Capture the cell that displays the provided text and extract its (x, y) central coordinate. 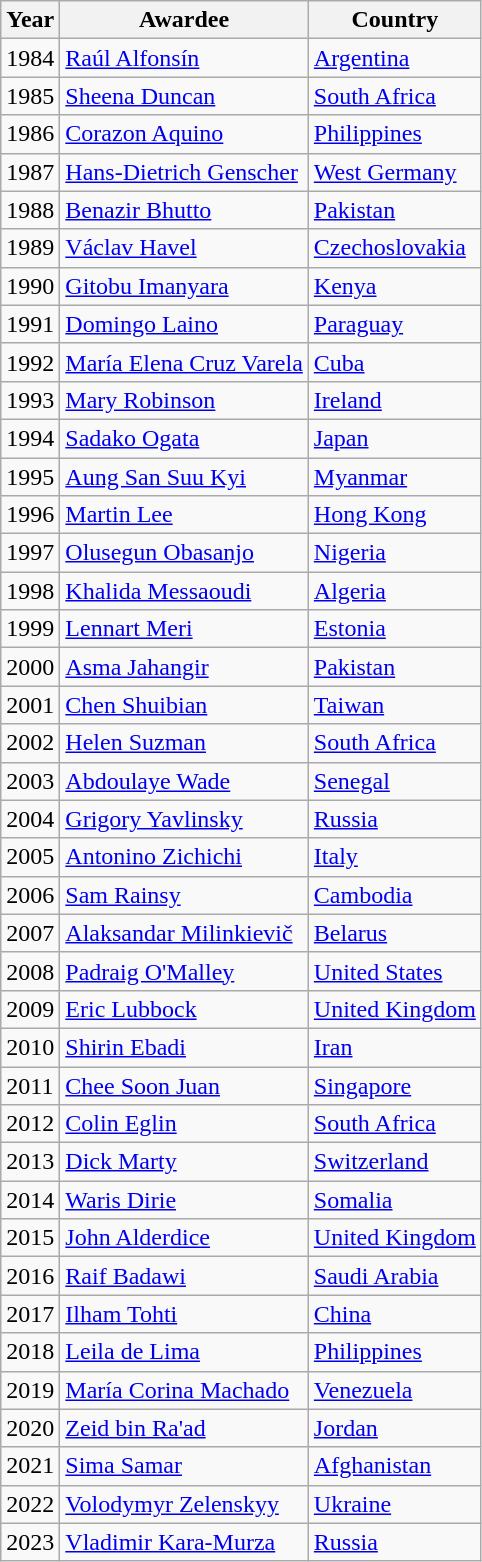
1995 (30, 477)
Václav Havel (184, 248)
1986 (30, 134)
2015 (30, 1238)
1994 (30, 438)
1992 (30, 362)
María Corina Machado (184, 1390)
Singapore (394, 1085)
2002 (30, 743)
2001 (30, 705)
Estonia (394, 629)
1996 (30, 515)
Gitobu Imanyara (184, 286)
Taiwan (394, 705)
Jordan (394, 1428)
Eric Lubbock (184, 1009)
West Germany (394, 172)
Dick Marty (184, 1162)
Asma Jahangir (184, 667)
2017 (30, 1314)
Afghanistan (394, 1466)
Sam Rainsy (184, 895)
Somalia (394, 1200)
Venezuela (394, 1390)
Cambodia (394, 895)
2013 (30, 1162)
Waris Dirie (184, 1200)
Argentina (394, 58)
Benazir Bhutto (184, 210)
Khalida Messaoudi (184, 591)
Raif Badawi (184, 1276)
2019 (30, 1390)
United States (394, 971)
Mary Robinson (184, 400)
1993 (30, 400)
Raúl Alfonsín (184, 58)
Nigeria (394, 553)
1991 (30, 324)
1984 (30, 58)
2004 (30, 819)
1990 (30, 286)
Alaksandar Milinkievič (184, 933)
2012 (30, 1124)
Italy (394, 857)
1988 (30, 210)
Ireland (394, 400)
Zeid bin Ra'ad (184, 1428)
1997 (30, 553)
2021 (30, 1466)
María Elena Cruz Varela (184, 362)
Chen Shuibian (184, 705)
Shirin Ebadi (184, 1047)
Sheena Duncan (184, 96)
Antonino Zichichi (184, 857)
Padraig O'Malley (184, 971)
Country (394, 20)
Cuba (394, 362)
Helen Suzman (184, 743)
Belarus (394, 933)
2008 (30, 971)
Vladimir Kara-Murza (184, 1542)
Paraguay (394, 324)
China (394, 1314)
2003 (30, 781)
Colin Eglin (184, 1124)
Leila de Lima (184, 1352)
2023 (30, 1542)
2020 (30, 1428)
Saudi Arabia (394, 1276)
Senegal (394, 781)
1998 (30, 591)
1999 (30, 629)
Grigory Yavlinsky (184, 819)
Martin Lee (184, 515)
2014 (30, 1200)
1989 (30, 248)
Algeria (394, 591)
John Alderdice (184, 1238)
Sadako Ogata (184, 438)
Aung San Suu Kyi (184, 477)
Ukraine (394, 1504)
Awardee (184, 20)
Hans-Dietrich Genscher (184, 172)
Kenya (394, 286)
Myanmar (394, 477)
2000 (30, 667)
2009 (30, 1009)
Sima Samar (184, 1466)
2016 (30, 1276)
Volodymyr Zelenskyy (184, 1504)
2011 (30, 1085)
Corazon Aquino (184, 134)
2022 (30, 1504)
2010 (30, 1047)
Ilham Tohti (184, 1314)
Czechoslovakia (394, 248)
1985 (30, 96)
Japan (394, 438)
2006 (30, 895)
Abdoulaye Wade (184, 781)
Year (30, 20)
2007 (30, 933)
Olusegun Obasanjo (184, 553)
Domingo Laino (184, 324)
Switzerland (394, 1162)
2005 (30, 857)
Iran (394, 1047)
Hong Kong (394, 515)
Lennart Meri (184, 629)
Chee Soon Juan (184, 1085)
1987 (30, 172)
2018 (30, 1352)
